Return (X, Y) of the center of cell containing provided text 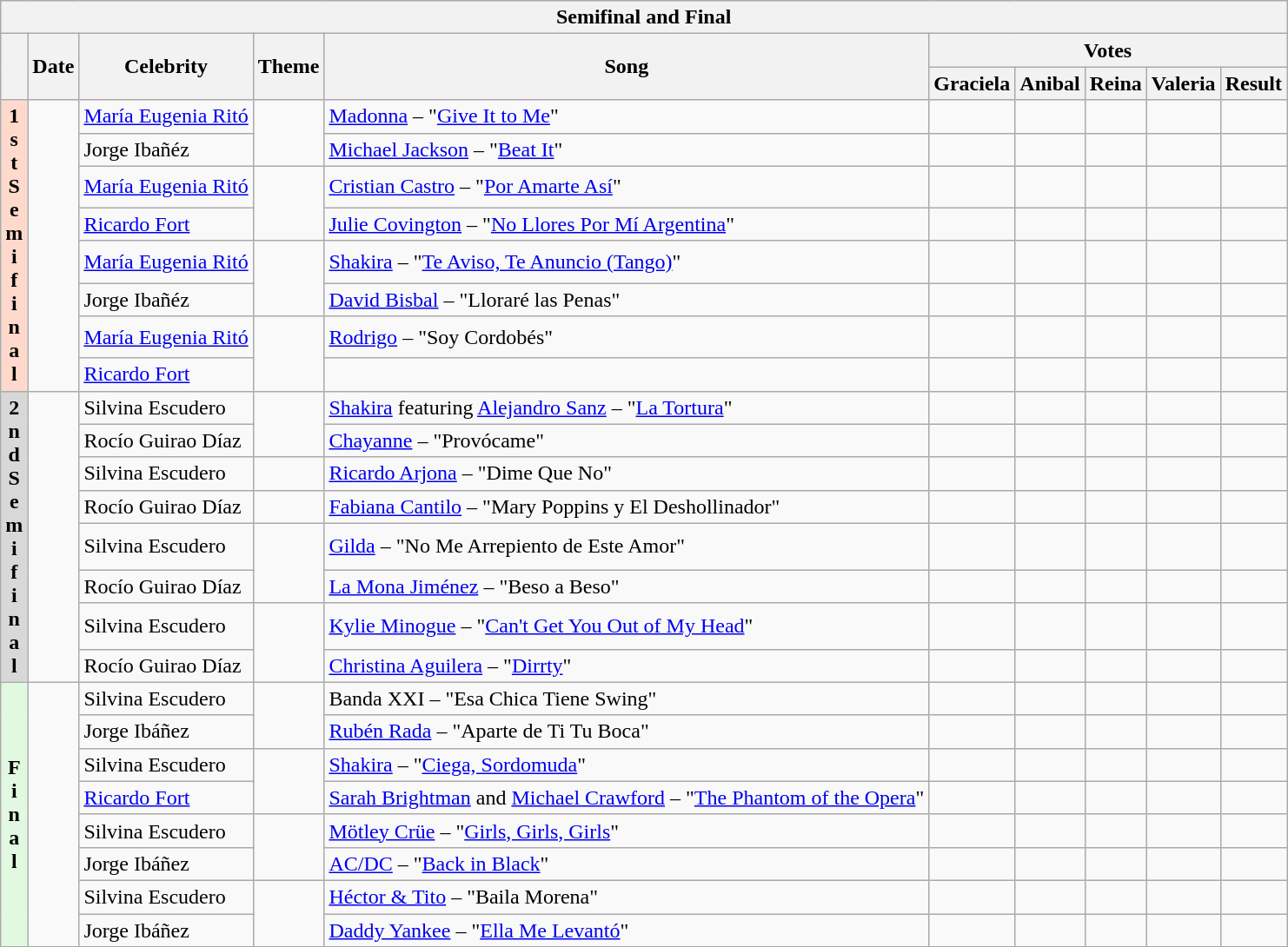
Kylie Minogue – "Can't Get You Out of My Head" (627, 626)
Graciela (972, 83)
Shakira – "Te Aviso, Te Anuncio (Tango)" (627, 262)
Michael Jackson – "Beat It" (627, 149)
Shakira – "Ciega, Sordomuda" (627, 765)
La Mona Jiménez – "Beso a Beso" (627, 586)
Final (14, 814)
Reina (1116, 83)
Christina Aguilera – "Dirrty" (627, 666)
1stSemifinal (14, 245)
Banda XXI – "Esa Chica Tiene Swing" (627, 699)
Madonna – "Give It to Me" (627, 116)
Rubén Rada – "Aparte de Ti Tu Boca" (627, 732)
Shakira featuring Alejandro Sanz – "La Tortura" (627, 407)
Julie Covington – "No Llores Por Mí Argentina" (627, 224)
Theme (289, 67)
Mötley Crüe – "Girls, Girls, Girls" (627, 831)
Date (54, 67)
Sarah Brightman and Michael Crawford – "The Phantom of the Opera" (627, 798)
Héctor & Tito – "Baila Morena" (627, 897)
Daddy Yankee – "Ella Me Levantó" (627, 930)
Ricardo Arjona – "Dime Que No" (627, 473)
Cristian Castro – "Por Amarte Así" (627, 187)
2ndSemifinal (14, 537)
Anibal (1050, 83)
Result (1253, 83)
Gilda – "No Me Arrepiento de Este Amor" (627, 546)
Celebrity (166, 67)
Semifinal and Final (644, 17)
AC/DC – "Back in Black" (627, 864)
Chayanne – "Provócame" (627, 440)
Rodrigo – "Soy Cordobés" (627, 337)
Fabiana Cantilo – "Mary Poppins y El Deshollinador" (627, 507)
David Bisbal – "Lloraré las Penas" (627, 300)
Votes (1108, 50)
Song (627, 67)
Valeria (1184, 83)
